Determine the (X, Y) coordinate at the center of the cell enclosing the given text.  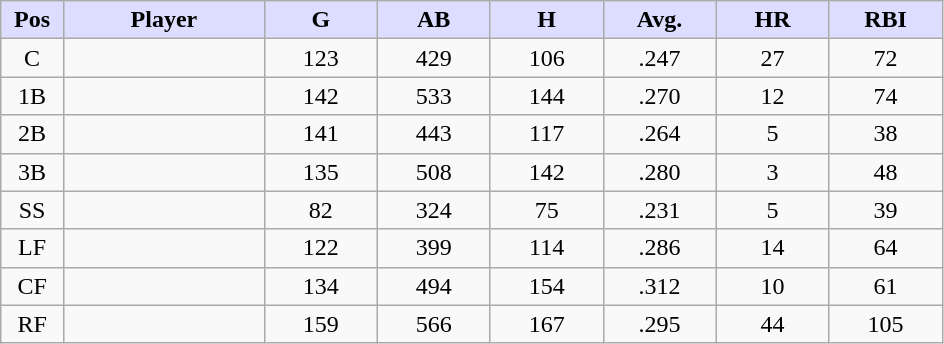
.280 (660, 172)
1B (32, 96)
134 (320, 286)
C (32, 58)
105 (886, 324)
443 (434, 134)
38 (886, 134)
12 (772, 96)
.312 (660, 286)
G (320, 20)
508 (434, 172)
429 (434, 58)
82 (320, 210)
533 (434, 96)
44 (772, 324)
114 (546, 248)
.247 (660, 58)
494 (434, 286)
144 (546, 96)
.264 (660, 134)
27 (772, 58)
.295 (660, 324)
141 (320, 134)
159 (320, 324)
SS (32, 210)
566 (434, 324)
75 (546, 210)
LF (32, 248)
AB (434, 20)
154 (546, 286)
10 (772, 286)
Pos (32, 20)
106 (546, 58)
.286 (660, 248)
117 (546, 134)
167 (546, 324)
14 (772, 248)
48 (886, 172)
61 (886, 286)
.231 (660, 210)
2B (32, 134)
3B (32, 172)
64 (886, 248)
RBI (886, 20)
RF (32, 324)
Player (164, 20)
Avg. (660, 20)
CF (32, 286)
3 (772, 172)
H (546, 20)
324 (434, 210)
.270 (660, 96)
74 (886, 96)
123 (320, 58)
HR (772, 20)
399 (434, 248)
72 (886, 58)
39 (886, 210)
122 (320, 248)
135 (320, 172)
